Identify which cell holds the provided text, then report its (x, y) central coordinate. 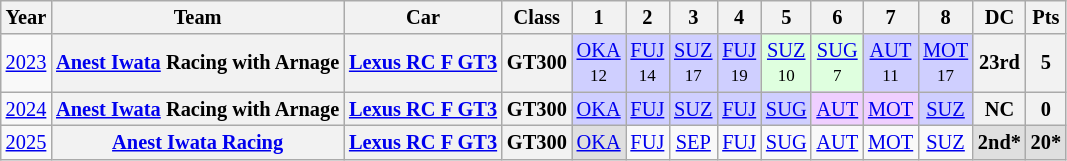
7 (890, 17)
0 (1046, 109)
SUZ17 (693, 63)
AUT11 (890, 63)
2024 (26, 109)
23rd (1000, 63)
Class (537, 17)
FUJ19 (739, 63)
8 (946, 17)
2 (648, 17)
20* (1046, 142)
Year (26, 17)
4 (739, 17)
DC (1000, 17)
SEP (693, 142)
2025 (26, 142)
Pts (1046, 17)
MOT17 (946, 63)
3 (693, 17)
SUG7 (837, 63)
SUZ10 (786, 63)
6 (837, 17)
2nd* (1000, 142)
1 (599, 17)
Car (423, 17)
2023 (26, 63)
NC (1000, 109)
Anest Iwata Racing (198, 142)
FUJ14 (648, 63)
OKA12 (599, 63)
Team (198, 17)
